Return [x, y] of the center of cell containing provided text 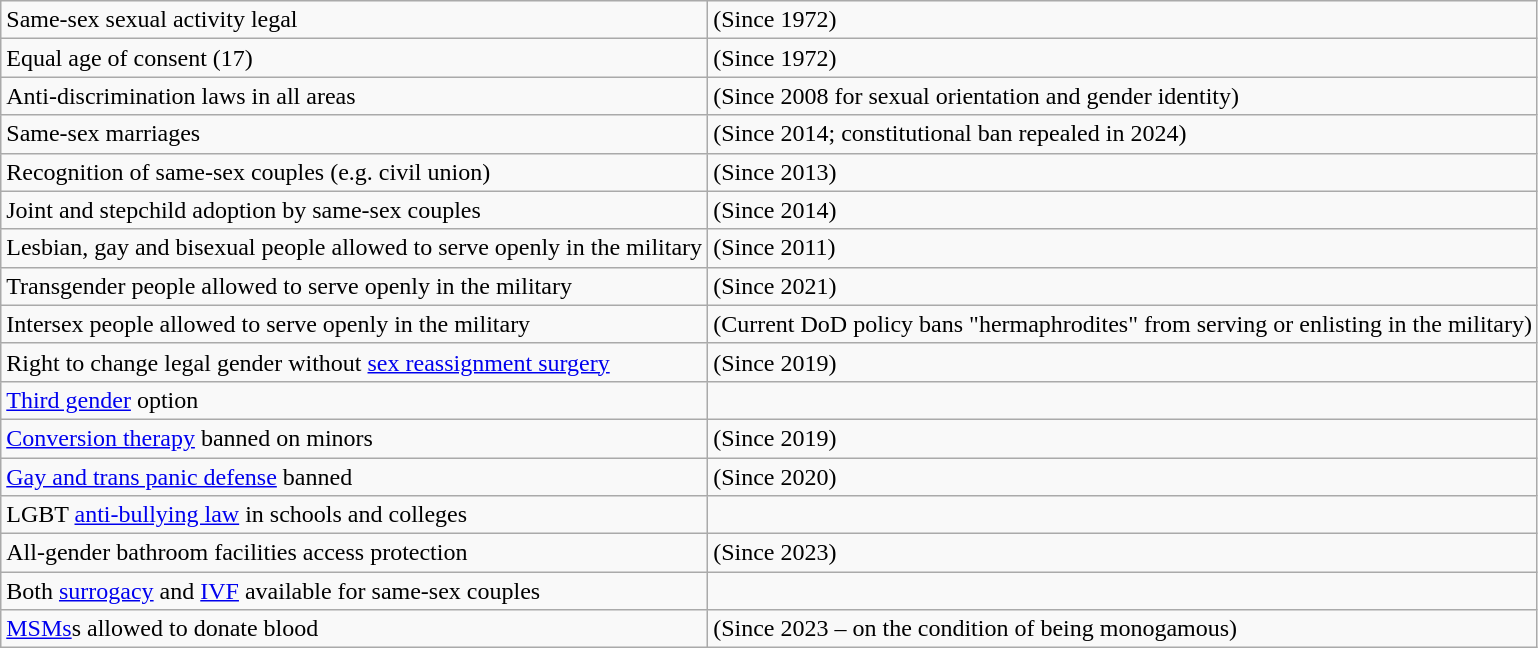
Joint and stepchild adoption by same-sex couples [354, 210]
Transgender people allowed to serve openly in the military [354, 286]
Conversion therapy banned on minors [354, 438]
LGBT anti-bullying law in schools and colleges [354, 515]
(Since 2011) [1123, 248]
Both surrogacy and IVF available for same-sex couples [354, 591]
Lesbian, gay and bisexual people allowed to serve openly in the military [354, 248]
Same-sex marriages [354, 134]
Right to change legal gender without sex reassignment surgery [354, 362]
(Since 2008 for sexual orientation and gender identity) [1123, 96]
(Since 2021) [1123, 286]
(Since 2013) [1123, 172]
Gay and trans panic defense banned [354, 477]
Intersex people allowed to serve openly in the military [354, 324]
(Since 2020) [1123, 477]
Equal age of consent (17) [354, 58]
(Since 2023) [1123, 553]
Third gender option [354, 400]
(Current DoD policy bans "hermaphrodites" from serving or enlisting in the military) [1123, 324]
(Since 2014; constitutional ban repealed in 2024) [1123, 134]
All-gender bathroom facilities access protection [354, 553]
(Since 2023 – on the condition of being monogamous) [1123, 629]
MSMss allowed to donate blood [354, 629]
Same-sex sexual activity legal [354, 20]
Anti-discrimination laws in all areas [354, 96]
Recognition of same-sex couples (e.g. civil union) [354, 172]
(Since 2014) [1123, 210]
